Detect which cell encompasses the target text, then output its [X, Y] center coordinate. 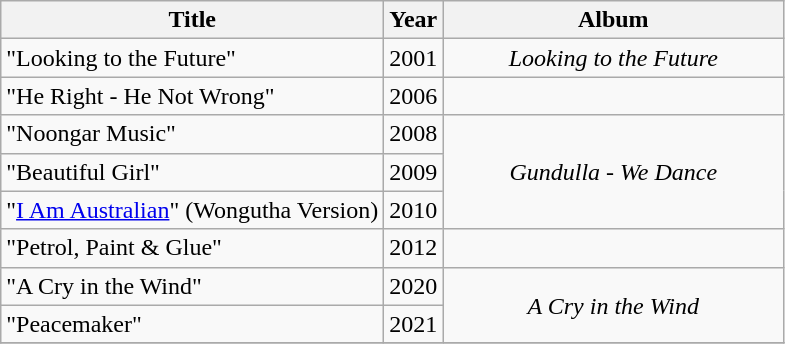
"Peacemaker" [192, 324]
2009 [414, 172]
A Cry in the Wind [614, 305]
"I Am Australian" (Wongutha Version) [192, 210]
"Petrol, Paint & Glue" [192, 248]
Album [614, 20]
Title [192, 20]
"Noongar Music" [192, 134]
Gundulla - We Dance [614, 172]
"Looking to the Future" [192, 58]
2012 [414, 248]
2006 [414, 96]
"A Cry in the Wind" [192, 286]
2010 [414, 210]
2008 [414, 134]
2020 [414, 286]
"Beautiful Girl" [192, 172]
2021 [414, 324]
Looking to the Future [614, 58]
"He Right - He Not Wrong" [192, 96]
Year [414, 20]
2001 [414, 58]
